Capture the cell that displays the provided text and extract its (x, y) central coordinate. 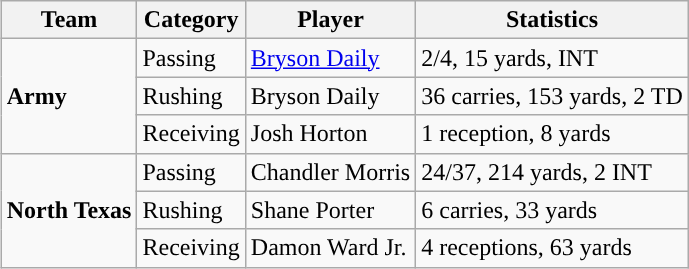
1 reception, 8 yards (552, 134)
Team (69, 20)
36 carries, 153 yards, 2 TD (552, 96)
Army (69, 96)
4 receptions, 63 yards (552, 248)
Josh Horton (330, 134)
Category (191, 20)
Shane Porter (330, 210)
2/4, 15 yards, INT (552, 58)
Chandler Morris (330, 172)
Statistics (552, 20)
6 carries, 33 yards (552, 210)
24/37, 214 yards, 2 INT (552, 172)
North Texas (69, 210)
Damon Ward Jr. (330, 248)
Player (330, 20)
